Find where the given text appears and provide that cell's center as [x, y] coordinate. 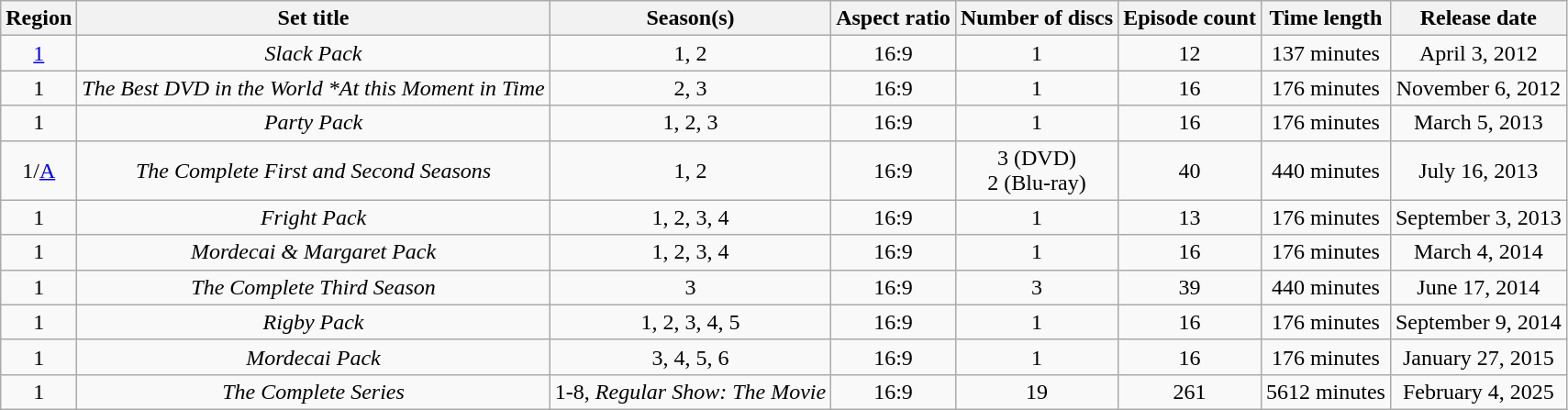
5612 minutes [1325, 392]
3, 4, 5, 6 [690, 357]
40 [1190, 171]
39 [1190, 287]
February 4, 2025 [1478, 392]
12 [1190, 53]
Region [39, 18]
Party Pack [314, 123]
Aspect ratio [894, 18]
1-8, Regular Show: The Movie [690, 392]
The Complete First and Second Seasons [314, 171]
3 (DVD)2 (Blu-ray) [1037, 171]
Set title [314, 18]
Slack Pack [314, 53]
Release date [1478, 18]
1, 2, 3, 4, 5 [690, 322]
Mordecai Pack [314, 357]
The Complete Third Season [314, 287]
13 [1190, 217]
June 17, 2014 [1478, 287]
September 3, 2013 [1478, 217]
September 9, 2014 [1478, 322]
The Complete Series [314, 392]
1/A [39, 171]
Episode count [1190, 18]
261 [1190, 392]
2, 3 [690, 88]
March 4, 2014 [1478, 252]
January 27, 2015 [1478, 357]
July 16, 2013 [1478, 171]
19 [1037, 392]
Time length [1325, 18]
Season(s) [690, 18]
Rigby Pack [314, 322]
March 5, 2013 [1478, 123]
137 minutes [1325, 53]
1, 2, 3 [690, 123]
Number of discs [1037, 18]
November 6, 2012 [1478, 88]
April 3, 2012 [1478, 53]
Mordecai & Margaret Pack [314, 252]
Fright Pack [314, 217]
The Best DVD in the World *At this Moment in Time [314, 88]
